Extract the (x, y) coordinate from the center of the cell holding the provided text.  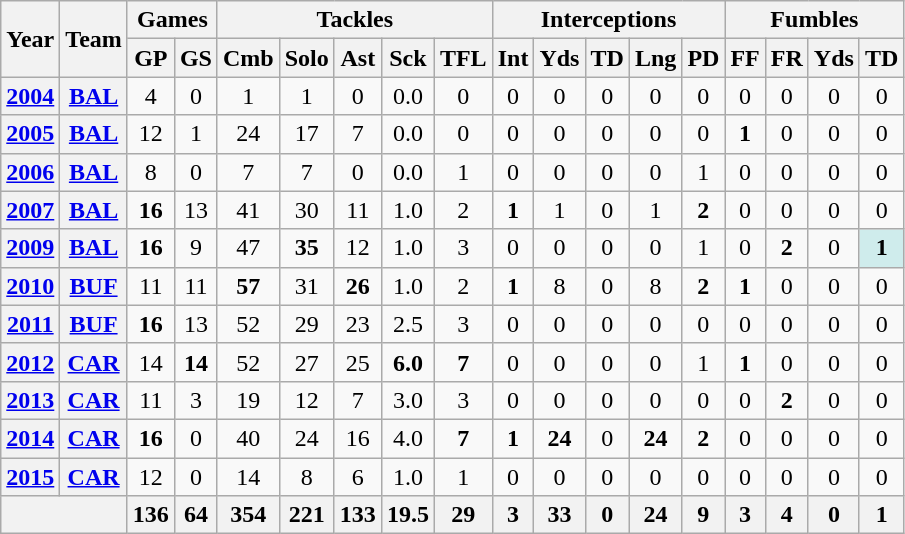
6 (358, 477)
19.5 (408, 515)
Sck (408, 58)
2011 (30, 324)
2015 (30, 477)
4.0 (408, 438)
Solo (306, 58)
30 (306, 210)
GS (196, 58)
2014 (30, 438)
64 (196, 515)
33 (560, 515)
Lng (655, 58)
2.5 (408, 324)
Games (172, 20)
FR (786, 58)
57 (248, 286)
Tackles (354, 20)
Interceptions (608, 20)
26 (358, 286)
40 (248, 438)
6.0 (408, 362)
47 (248, 248)
354 (248, 515)
2004 (30, 96)
2006 (30, 172)
2013 (30, 400)
2005 (30, 134)
221 (306, 515)
Ast (358, 58)
25 (358, 362)
3.0 (408, 400)
19 (248, 400)
Year (30, 39)
Cmb (248, 58)
23 (358, 324)
133 (358, 515)
31 (306, 286)
2007 (30, 210)
Team (94, 39)
TFL (463, 58)
PD (704, 58)
2009 (30, 248)
41 (248, 210)
Fumbles (814, 20)
Int (513, 58)
136 (150, 515)
FF (745, 58)
27 (306, 362)
2012 (30, 362)
17 (306, 134)
GP (150, 58)
2010 (30, 286)
35 (306, 248)
